Scan for the cell matching the given text and deliver its [X, Y] coordinate at center. 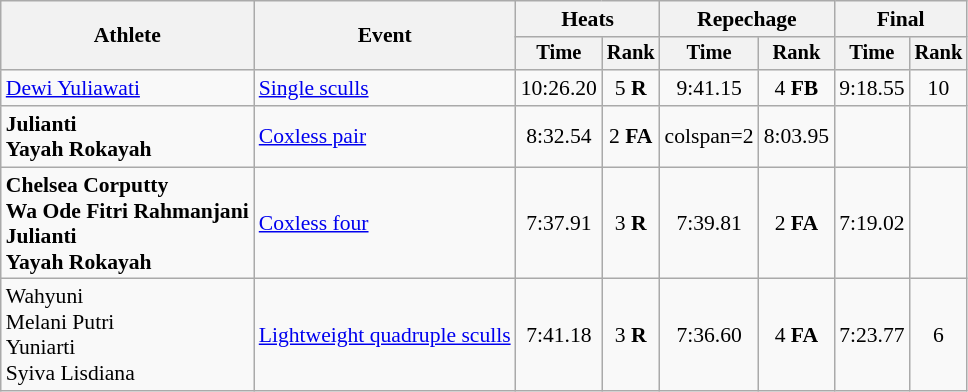
Heats [588, 19]
Dewi Yuliawati [128, 88]
Event [385, 36]
5 R [631, 88]
Single sculls [385, 88]
10:26.20 [559, 88]
8:03.95 [796, 136]
7:39.81 [710, 223]
7:19.02 [872, 223]
7:23.77 [872, 335]
Athlete [128, 36]
JuliantiYayah Rokayah [128, 136]
Coxless pair [385, 136]
Chelsea CorputtyWa Ode Fitri RahmanjaniJuliantiYayah Rokayah [128, 223]
4 FA [796, 335]
Repechage [748, 19]
4 FB [796, 88]
WahyuniMelani PutriYuniartiSyiva Lisdiana [128, 335]
8:32.54 [559, 136]
9:41.15 [710, 88]
Final [900, 19]
Coxless four [385, 223]
6 [939, 335]
colspan=2 [710, 136]
7:41.18 [559, 335]
9:18.55 [872, 88]
Lightweight quadruple sculls [385, 335]
7:37.91 [559, 223]
7:36.60 [710, 335]
10 [939, 88]
